Extract the [X, Y] coordinate from the center of the cell holding the provided text.  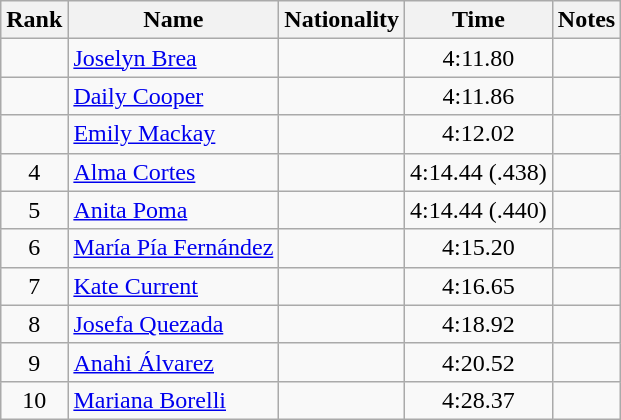
10 [34, 400]
7 [34, 286]
Josefa Quezada [174, 324]
4:18.92 [479, 324]
Kate Current [174, 286]
4 [34, 172]
Daily Cooper [174, 96]
María Pía Fernández [174, 248]
Anita Poma [174, 210]
Name [174, 20]
Emily Mackay [174, 134]
Anahi Álvarez [174, 362]
4:14.44 (.440) [479, 210]
4:15.20 [479, 248]
4:11.80 [479, 58]
9 [34, 362]
4:16.65 [479, 286]
6 [34, 248]
4:14.44 (.438) [479, 172]
Alma Cortes [174, 172]
Rank [34, 20]
8 [34, 324]
Notes [586, 20]
Joselyn Brea [174, 58]
Nationality [342, 20]
4:11.86 [479, 96]
Mariana Borelli [174, 400]
4:12.02 [479, 134]
4:28.37 [479, 400]
Time [479, 20]
4:20.52 [479, 362]
5 [34, 210]
